Search for the cell housing the specified text and yield its [X, Y] center coordinate. 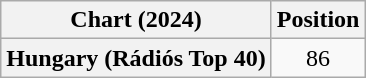
86 [318, 58]
Hungary (Rádiós Top 40) [136, 58]
Position [318, 20]
Chart (2024) [136, 20]
